Output the [x, y] coordinate of the center of the cell containing the given text.  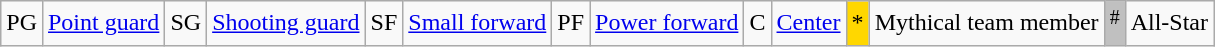
All-Star [1169, 24]
Mythical team member [986, 24]
SG [186, 24]
PF [571, 24]
Shooting guard [286, 24]
Center [808, 24]
Small forward [478, 24]
C [758, 24]
Point guard [103, 24]
Power forward [667, 24]
SF [384, 24]
PG [22, 24]
* [858, 24]
# [1114, 24]
